Return the (x, y) coordinate for the center point of the cell that contains the specified text.  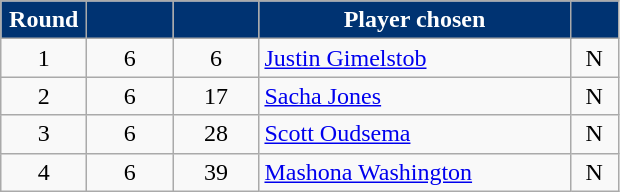
28 (216, 134)
Player chosen (414, 20)
Round (44, 20)
Scott Oudsema (414, 134)
Sacha Jones (414, 96)
1 (44, 58)
17 (216, 96)
Justin Gimelstob (414, 58)
Mashona Washington (414, 172)
39 (216, 172)
3 (44, 134)
4 (44, 172)
2 (44, 96)
